Find where the given text appears and provide that cell's center as [x, y] coordinate. 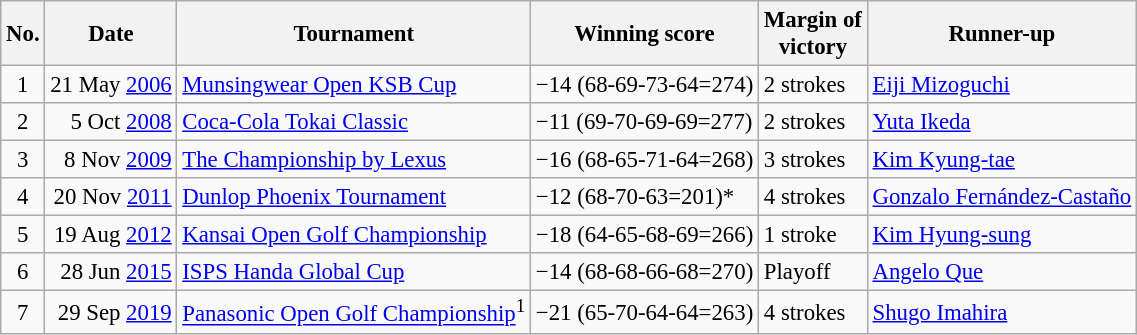
5 Oct 2008 [111, 122]
Munsingwear Open KSB Cup [354, 85]
Coca-Cola Tokai Classic [354, 122]
−14 (68-69-73-64=274) [645, 85]
Runner-up [1002, 34]
−11 (69-70-69-69=277) [645, 122]
ISPS Handa Global Cup [354, 273]
Shugo Imahira [1002, 312]
20 Nov 2011 [111, 197]
4 [23, 197]
8 Nov 2009 [111, 160]
Dunlop Phoenix Tournament [354, 197]
19 Aug 2012 [111, 235]
−18 (64-65-68-69=266) [645, 235]
Date [111, 34]
28 Jun 2015 [111, 273]
2 [23, 122]
−16 (68-65-71-64=268) [645, 160]
1 [23, 85]
6 [23, 273]
The Championship by Lexus [354, 160]
−12 (68-70-63=201)* [645, 197]
Kim Kyung-tae [1002, 160]
21 May 2006 [111, 85]
Angelo Que [1002, 273]
1 stroke [814, 235]
Winning score [645, 34]
Panasonic Open Golf Championship1 [354, 312]
3 strokes [814, 160]
No. [23, 34]
Kansai Open Golf Championship [354, 235]
3 [23, 160]
Tournament [354, 34]
Gonzalo Fernández-Castaño [1002, 197]
Playoff [814, 273]
Yuta Ikeda [1002, 122]
7 [23, 312]
−14 (68-68-66-68=270) [645, 273]
Eiji Mizoguchi [1002, 85]
5 [23, 235]
Kim Hyung-sung [1002, 235]
29 Sep 2019 [111, 312]
−21 (65-70-64-64=263) [645, 312]
Margin ofvictory [814, 34]
